Pinpoint the cell where the given text exists, returning its (X, Y) midpoint coordinate. 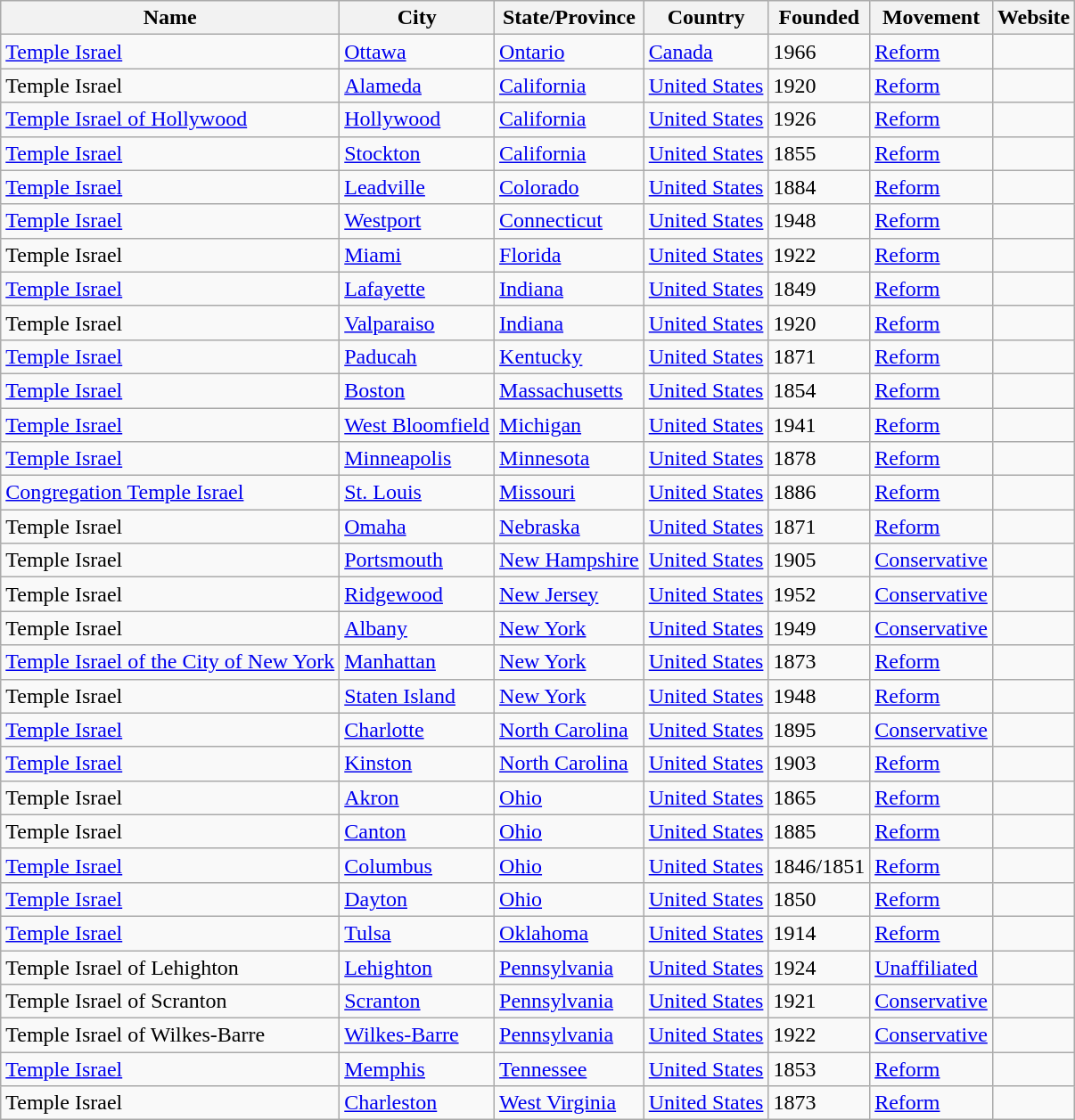
New Jersey (570, 594)
Akron (417, 797)
Name (170, 18)
Country (706, 18)
1849 (819, 289)
1865 (819, 797)
State/Province (570, 18)
Dayton (417, 899)
1885 (819, 831)
Canada (706, 52)
Florida (570, 255)
Omaha (417, 527)
Paducah (417, 356)
West Virginia (570, 1103)
1905 (819, 560)
Staten Island (417, 696)
1903 (819, 764)
Connecticut (570, 221)
Temple Israel of Scranton (170, 1001)
Charleston (417, 1103)
Oklahoma (570, 933)
Ridgewood (417, 594)
Founded (819, 18)
Temple Israel of the City of New York (170, 662)
1941 (819, 425)
Temple Israel of Wilkes-Barre (170, 1035)
1855 (819, 153)
Website (1033, 18)
Boston (417, 390)
1884 (819, 187)
Tennessee (570, 1069)
Miami (417, 255)
1886 (819, 493)
City (417, 18)
Massachusetts (570, 390)
Westport (417, 221)
1966 (819, 52)
Wilkes-Barre (417, 1035)
Temple Israel of Lehighton (170, 967)
Leadville (417, 187)
1926 (819, 119)
Colorado (570, 187)
Unaffiliated (931, 967)
Ottawa (417, 52)
Portsmouth (417, 560)
Charlotte (417, 730)
Kinston (417, 764)
Hollywood (417, 119)
Temple Israel of Hollywood (170, 119)
1952 (819, 594)
Congregation Temple Israel (170, 493)
1895 (819, 730)
1878 (819, 459)
Kentucky (570, 356)
Lafayette (417, 289)
Alameda (417, 86)
Memphis (417, 1069)
Minneapolis (417, 459)
1924 (819, 967)
Ontario (570, 52)
1914 (819, 933)
Movement (931, 18)
Tulsa (417, 933)
Canton (417, 831)
1850 (819, 899)
1921 (819, 1001)
1854 (819, 390)
Stockton (417, 153)
Nebraska (570, 527)
St. Louis (417, 493)
Lehighton (417, 967)
Missouri (570, 493)
Albany (417, 628)
New Hampshire (570, 560)
1853 (819, 1069)
Valparaiso (417, 323)
Michigan (570, 425)
Manhattan (417, 662)
Minnesota (570, 459)
Columbus (417, 865)
1846/1851 (819, 865)
West Bloomfield (417, 425)
1949 (819, 628)
Scranton (417, 1001)
